Identify which cell holds the provided text, then report its (X, Y) central coordinate. 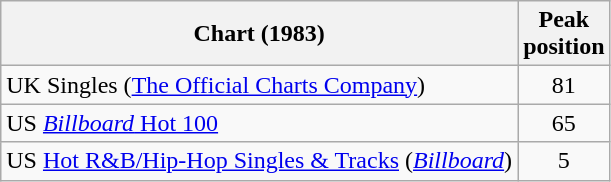
5 (564, 161)
US Billboard Hot 100 (260, 123)
65 (564, 123)
Chart (1983) (260, 34)
Peakposition (564, 34)
US Hot R&B/Hip-Hop Singles & Tracks (Billboard) (260, 161)
UK Singles (The Official Charts Company) (260, 85)
81 (564, 85)
